Pinpoint the cell where the given text exists, returning its [X, Y] midpoint coordinate. 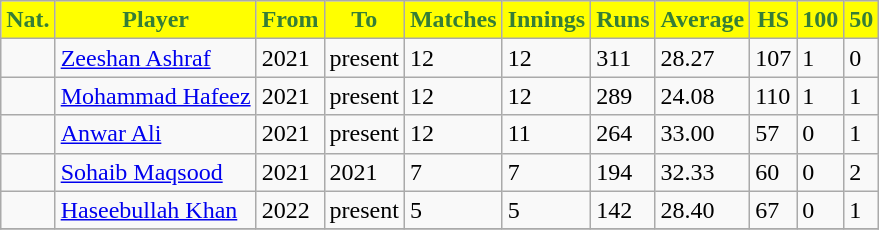
60 [774, 172]
100 [820, 20]
57 [774, 134]
Nat. [28, 20]
11 [546, 134]
194 [623, 172]
Matches [453, 20]
107 [774, 58]
311 [623, 58]
Haseebullah Khan [156, 210]
HS [774, 20]
32.33 [702, 172]
Player [156, 20]
From [290, 20]
50 [862, 20]
Anwar Ali [156, 134]
Sohaib Maqsood [156, 172]
33.00 [702, 134]
24.08 [702, 96]
264 [623, 134]
Zeeshan Ashraf [156, 58]
Runs [623, 20]
110 [774, 96]
289 [623, 96]
Average [702, 20]
2022 [290, 210]
Mohammad Hafeez [156, 96]
2 [862, 172]
142 [623, 210]
28.27 [702, 58]
Innings [546, 20]
28.40 [702, 210]
67 [774, 210]
To [364, 20]
